Provide the (x, y) coordinate of the cell's center where the given text is located.  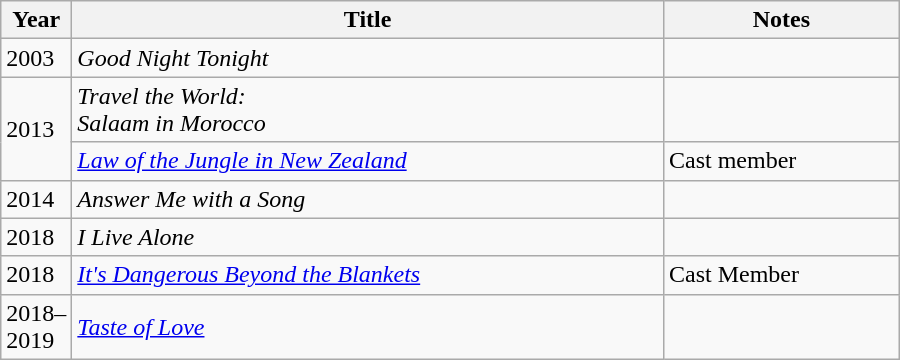
Notes (781, 20)
I Live Alone (368, 237)
Good Night Tonight (368, 58)
Cast member (781, 161)
Title (368, 20)
2003 (36, 58)
Travel the World: Salaam in Morocco (368, 110)
Cast Member (781, 275)
It's Dangerous Beyond the Blankets (368, 275)
2013 (36, 128)
2014 (36, 199)
Year (36, 20)
Taste of Love (368, 326)
Law of the Jungle in New Zealand (368, 161)
Answer Me with a Song (368, 199)
2018–2019 (36, 326)
